Return the (x, y) coordinate for the center point of the cell that contains the specified text.  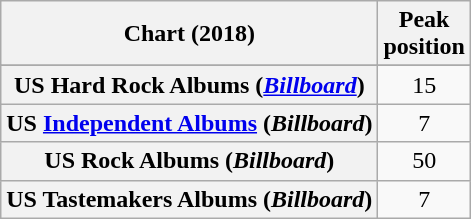
15 (424, 85)
US Rock Albums (Billboard) (190, 161)
US Tastemakers Albums (Billboard) (190, 199)
US Hard Rock Albums (Billboard) (190, 85)
Peak position (424, 34)
US Independent Albums (Billboard) (190, 123)
Chart (2018) (190, 34)
50 (424, 161)
